Provide the (x, y) coordinate of the cell's center where the given text is located.  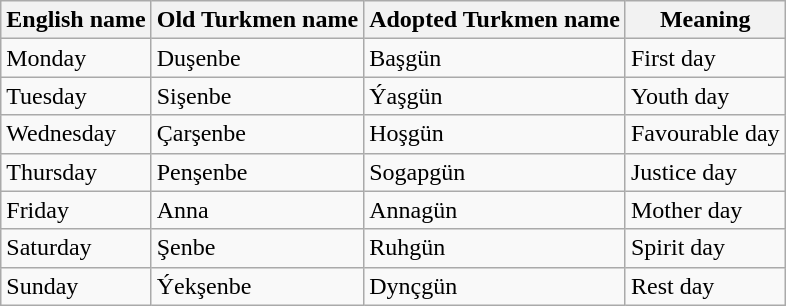
Hoşgün (495, 134)
Dynçgün (495, 286)
Rest day (705, 286)
Başgün (495, 58)
Friday (76, 210)
Sişenbe (257, 96)
Meaning (705, 20)
Saturday (76, 248)
Sogapgün (495, 172)
Sunday (76, 286)
First day (705, 58)
Çarşenbe (257, 134)
Annagün (495, 210)
Şenbe (257, 248)
Tuesday (76, 96)
Spirit day (705, 248)
Ruhgün (495, 248)
Favourable day (705, 134)
Wednesday (76, 134)
Ýekşenbe (257, 286)
Old Turkmen name (257, 20)
Monday (76, 58)
Adopted Turkmen name (495, 20)
Justice day (705, 172)
Thursday (76, 172)
Youth day (705, 96)
Duşenbe (257, 58)
Ýaşgün (495, 96)
English name (76, 20)
Penşenbe (257, 172)
Mother day (705, 210)
Anna (257, 210)
